Output the (x, y) coordinate of the center of the cell containing the given text.  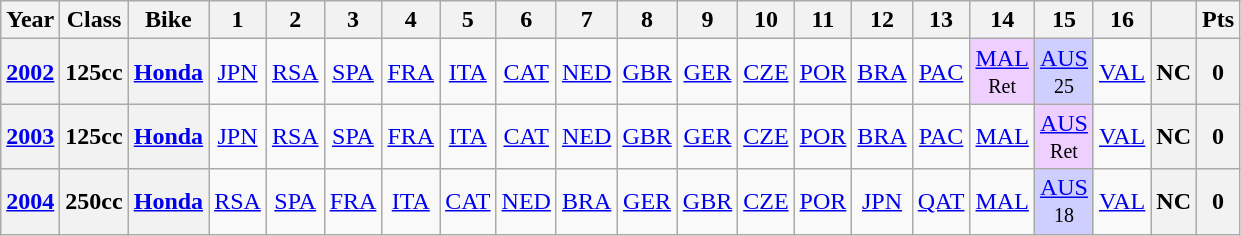
13 (941, 20)
14 (1002, 20)
Year (30, 20)
250cc (94, 202)
5 (468, 20)
10 (766, 20)
AUSRet (1064, 136)
6 (526, 20)
Bike (168, 20)
3 (353, 20)
AUS18 (1064, 202)
QAT (941, 202)
Class (94, 20)
2004 (30, 202)
9 (707, 20)
8 (647, 20)
AUS25 (1064, 72)
Pts (1218, 20)
4 (411, 20)
16 (1122, 20)
12 (882, 20)
1 (238, 20)
7 (586, 20)
MALRet (1002, 72)
2002 (30, 72)
2 (295, 20)
15 (1064, 20)
11 (823, 20)
2003 (30, 136)
